Return the [x, y] coordinate for the center point of the cell that contains the specified text.  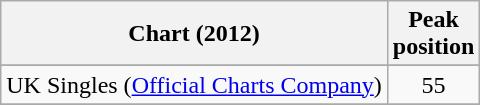
Chart (2012) [194, 34]
UK Singles (Official Charts Company) [194, 85]
55 [433, 85]
Peakposition [433, 34]
